Determine the [X, Y] coordinate at the center of the cell enclosing the given text.  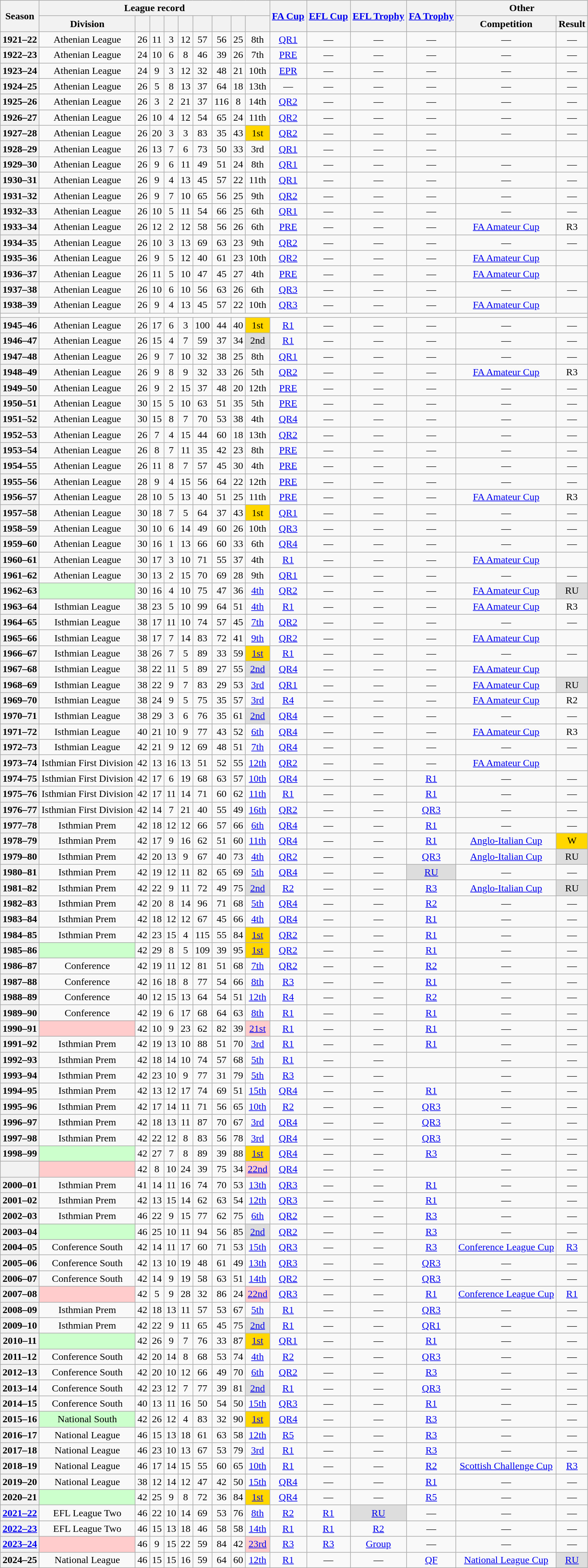
2006–07 [20, 1279]
31 [222, 1075]
1954–55 [20, 466]
1983–84 [20, 919]
23rd [258, 1544]
1922–23 [20, 55]
1975–76 [20, 794]
1981–82 [20, 888]
1992–93 [20, 1060]
2016–17 [20, 1435]
109 [203, 950]
1984–85 [20, 935]
1957–58 [20, 513]
1990–91 [20, 1028]
2019–20 [20, 1482]
1938–39 [20, 305]
2020–21 [20, 1497]
1931–32 [20, 196]
1971–72 [20, 732]
1980–81 [20, 872]
78 [238, 1138]
EPR [288, 71]
1968–69 [20, 684]
2013–14 [20, 1388]
1985–86 [20, 950]
1962–63 [20, 591]
2012–13 [20, 1372]
1949–50 [20, 388]
1988–89 [20, 997]
National League Cup [506, 1560]
1956–57 [20, 497]
1926–27 [20, 117]
1960–61 [20, 560]
2004–05 [20, 1247]
1967–68 [20, 669]
Scottish Challenge Cup [506, 1466]
1951–52 [20, 419]
116 [222, 102]
1987–88 [20, 982]
2021–22 [20, 1513]
Other [522, 8]
2009–10 [20, 1325]
1934–35 [20, 243]
2015–16 [20, 1419]
1936–37 [20, 274]
85 [238, 1232]
1950–51 [20, 403]
1928–29 [20, 149]
1986–87 [20, 966]
Division [87, 24]
94 [203, 1232]
1964–65 [20, 622]
1961–62 [20, 575]
1958–59 [20, 528]
1 [172, 544]
1924–25 [20, 86]
1974–75 [20, 778]
1995–96 [20, 1107]
16th [258, 810]
2017–18 [20, 1451]
1921–22 [20, 39]
90 [238, 1419]
2010–11 [20, 1341]
2005–06 [20, 1263]
EFL Cup [328, 16]
1952–53 [20, 435]
1973–74 [20, 763]
1935–36 [20, 258]
1930–31 [20, 180]
Season [20, 16]
QF [432, 1560]
FA Trophy [432, 16]
2018–19 [20, 1466]
Competition [506, 24]
League record [154, 8]
2001–02 [20, 1201]
1927–28 [20, 133]
1979–80 [20, 856]
1959–60 [20, 544]
1923–24 [20, 71]
1989–90 [20, 1013]
21st [258, 1028]
1977–78 [20, 825]
1966–67 [20, 653]
1978–79 [20, 841]
1946–47 [20, 341]
1972–73 [20, 747]
115 [203, 935]
1976–77 [20, 810]
1993–94 [20, 1075]
1947–48 [20, 356]
1996–97 [20, 1122]
1970–71 [20, 716]
1998–99 [20, 1153]
2008–09 [20, 1310]
2000–01 [20, 1185]
1965–66 [20, 638]
1955–56 [20, 482]
2024–25 [20, 1560]
1994–95 [20, 1091]
FA Cup [288, 16]
2011–12 [20, 1357]
Group [378, 1544]
2007–08 [20, 1294]
1945–46 [20, 325]
1982–83 [20, 903]
1953–54 [20, 450]
1948–49 [20, 372]
National South [87, 1419]
100 [203, 325]
1929–30 [20, 164]
W [572, 841]
1925–26 [20, 102]
Result [572, 24]
86 [222, 1294]
1991–92 [20, 1044]
EFL Trophy [378, 16]
1963–64 [20, 606]
95 [238, 950]
1937–38 [20, 289]
1997–98 [20, 1138]
1933–34 [20, 227]
99 [203, 606]
2023–24 [20, 1544]
2003–04 [20, 1232]
2022–23 [20, 1529]
1932–33 [20, 211]
96 [203, 903]
2002–03 [20, 1216]
2014–15 [20, 1403]
1969–70 [20, 700]
